Identify which cell holds the provided text, then report its (x, y) central coordinate. 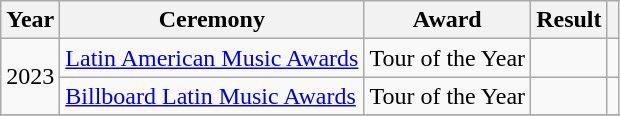
Ceremony (212, 20)
Year (30, 20)
Billboard Latin Music Awards (212, 96)
Latin American Music Awards (212, 58)
Award (448, 20)
2023 (30, 77)
Result (569, 20)
